Extract the [x, y] coordinate from the center of the cell holding the provided text.  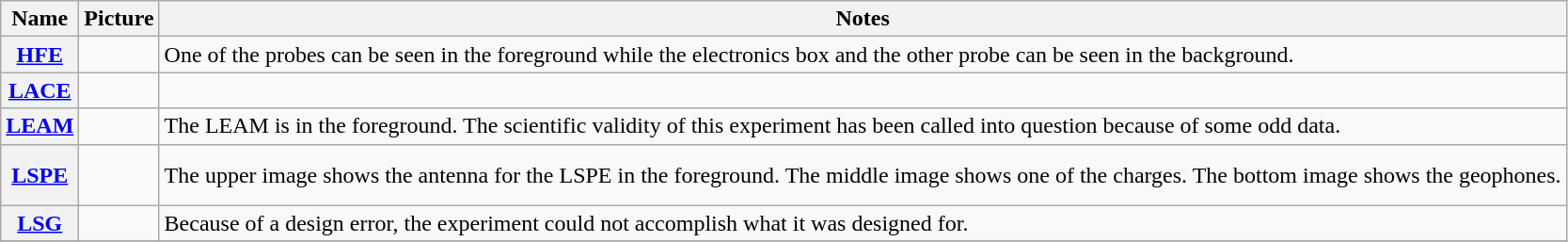
LEAM [40, 126]
Because of a design error, the experiment could not accomplish what it was designed for. [863, 223]
Notes [863, 19]
LSG [40, 223]
Name [40, 19]
Picture [119, 19]
The LEAM is in the foreground. The scientific validity of this experiment has been called into question because of some odd data. [863, 126]
HFE [40, 55]
LACE [40, 90]
The upper image shows the antenna for the LSPE in the foreground. The middle image shows one of the charges. The bottom image shows the geophones. [863, 175]
One of the probes can be seen in the foreground while the electronics box and the other probe can be seen in the background. [863, 55]
LSPE [40, 175]
